From the cell containing the given text, extract its center point as [X, Y] coordinate. 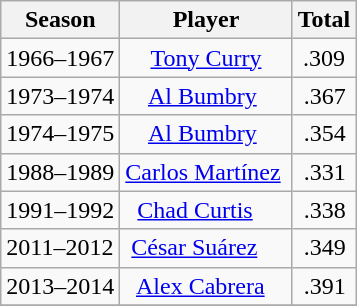
Season [60, 20]
Chad Curtis [206, 210]
2011–2012 [60, 248]
1974–1975 [60, 134]
.309 [324, 58]
Tony Curry [206, 58]
1966–1967 [60, 58]
.391 [324, 286]
Total [324, 20]
.331 [324, 172]
Alex Cabrera [206, 286]
Player [206, 20]
1973–1974 [60, 96]
1991–1992 [60, 210]
.338 [324, 210]
Carlos Martínez [206, 172]
.354 [324, 134]
1988–1989 [60, 172]
.367 [324, 96]
César Suárez [206, 248]
2013–2014 [60, 286]
.349 [324, 248]
